Find where the given text appears and provide that cell's center as [x, y] coordinate. 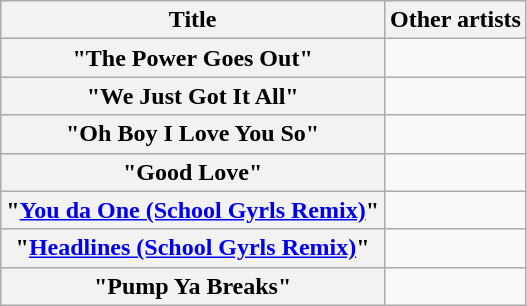
"Headlines (School Gyrls Remix)" [193, 248]
Title [193, 20]
"The Power Goes Out" [193, 58]
"Pump Ya Breaks" [193, 286]
"You da One (School Gyrls Remix)" [193, 210]
"We Just Got It All" [193, 96]
Other artists [455, 20]
"Good Love" [193, 172]
"Oh Boy I Love You So" [193, 134]
